Find where the given text appears and provide that cell's center as (X, Y) coordinate. 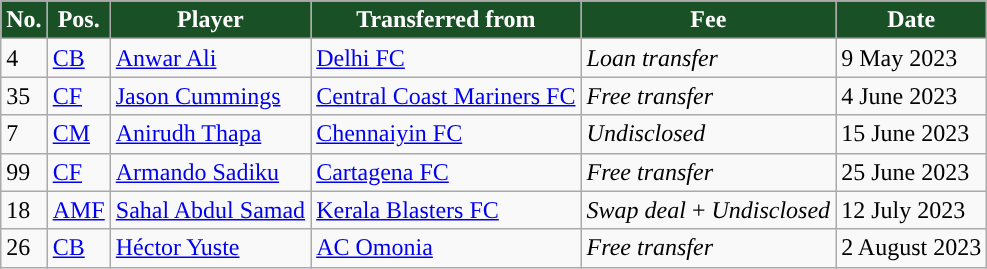
Héctor Yuste (210, 248)
Delhi FC (446, 58)
Kerala Blasters FC (446, 210)
AMF (78, 210)
Chennaiyin FC (446, 134)
CM (78, 134)
Swap deal + Undisclosed (708, 210)
Player (210, 20)
15 June 2023 (912, 134)
Transferred from (446, 20)
Cartagena FC (446, 172)
No. (24, 20)
4 June 2023 (912, 96)
12 July 2023 (912, 210)
Jason Cummings (210, 96)
35 (24, 96)
Sahal Abdul Samad (210, 210)
18 (24, 210)
Fee (708, 20)
26 (24, 248)
Anirudh Thapa (210, 134)
Loan transfer (708, 58)
4 (24, 58)
2 August 2023 (912, 248)
Undisclosed (708, 134)
7 (24, 134)
9 May 2023 (912, 58)
25 June 2023 (912, 172)
99 (24, 172)
AC Omonia (446, 248)
Date (912, 20)
Central Coast Mariners FC (446, 96)
Anwar Ali (210, 58)
Pos. (78, 20)
Armando Sadiku (210, 172)
